For the text-containing cell, return its midpoint in [X, Y] coordinate format. 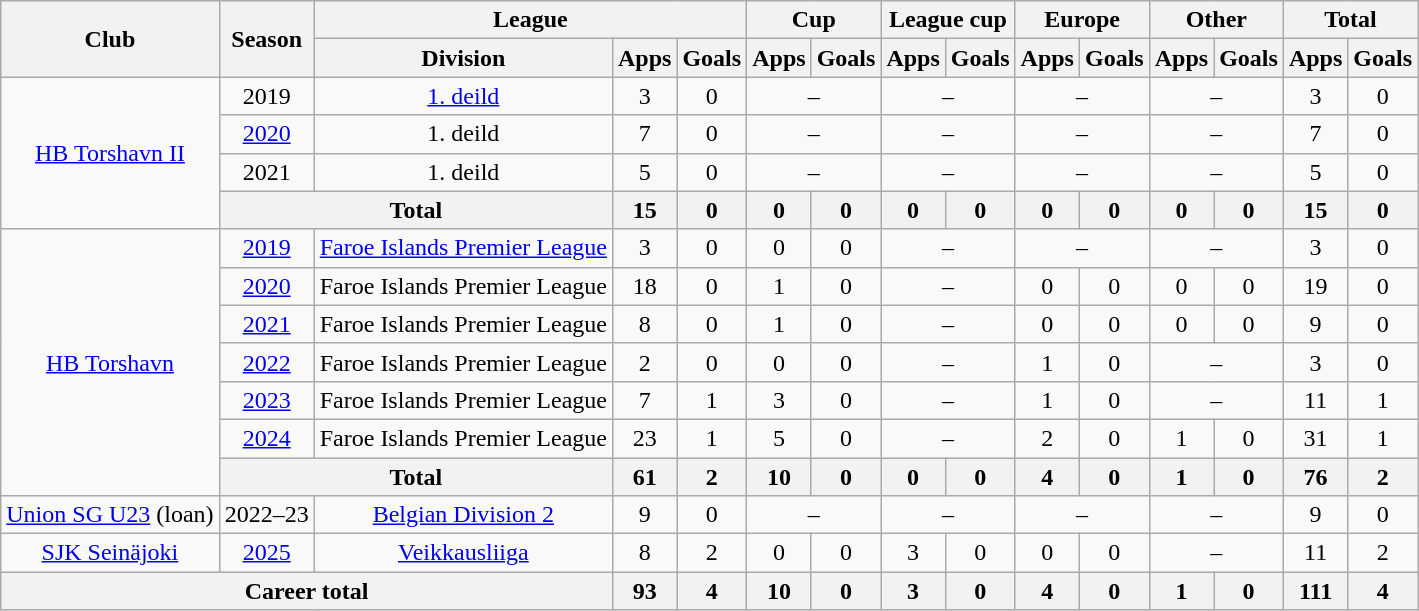
31 [1315, 438]
2025 [266, 553]
Union SG U23 (loan) [110, 515]
Club [110, 39]
19 [1315, 286]
2022–23 [266, 515]
2024 [266, 438]
Season [266, 39]
18 [644, 286]
League cup [948, 20]
2023 [266, 400]
23 [644, 438]
111 [1315, 591]
Belgian Division 2 [463, 515]
Europe [1082, 20]
61 [644, 477]
League [530, 20]
93 [644, 591]
Career total [307, 591]
Other [1216, 20]
Cup [814, 20]
SJK Seinäjoki [110, 553]
Division [463, 58]
HB Torshavn II [110, 153]
76 [1315, 477]
HB Torshavn [110, 362]
2022 [266, 362]
Veikkausliiga [463, 553]
